Scan for the cell matching the given text and deliver its [X, Y] coordinate at center. 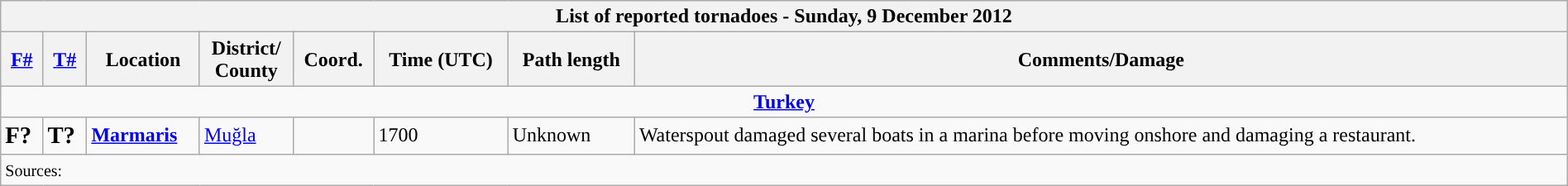
Marmaris [144, 136]
F? [22, 136]
Coord. [333, 60]
District/County [246, 60]
Sources: [784, 169]
1700 [441, 136]
T# [65, 60]
Location [144, 60]
Time (UTC) [441, 60]
Comments/Damage [1101, 60]
T? [65, 136]
Path length [571, 60]
Muğla [246, 136]
F# [22, 60]
Turkey [784, 102]
List of reported tornadoes - Sunday, 9 December 2012 [784, 17]
Unknown [571, 136]
Waterspout damaged several boats in a marina before moving onshore and damaging a restaurant. [1101, 136]
